Pinpoint the cell where the given text exists, returning its (X, Y) midpoint coordinate. 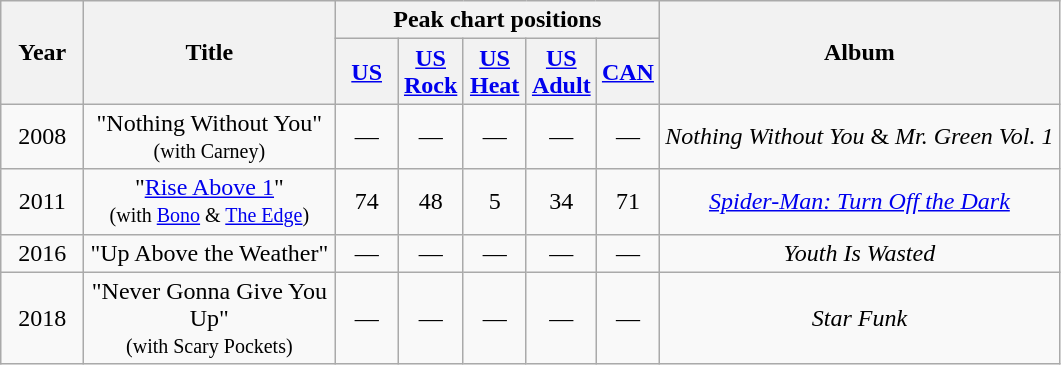
US Adult (561, 72)
"Up Above the Weather" (210, 253)
5 (495, 202)
"Rise Above 1"(with Bono & The Edge) (210, 202)
Album (860, 52)
34 (561, 202)
CAN (628, 72)
Youth Is Wasted (860, 253)
2018 (42, 318)
Title (210, 52)
"Nothing Without You"(with Carney) (210, 136)
2008 (42, 136)
US Heat (495, 72)
48 (430, 202)
2011 (42, 202)
Star Funk (860, 318)
US (367, 72)
Nothing Without You & Mr. Green Vol. 1 (860, 136)
2016 (42, 253)
Year (42, 52)
Peak chart positions (498, 20)
US Rock (430, 72)
Spider-Man: Turn Off the Dark (860, 202)
71 (628, 202)
74 (367, 202)
"Never Gonna Give You Up"(with Scary Pockets) (210, 318)
